Locate the cell with the specified text and output its (x, y) center coordinate. 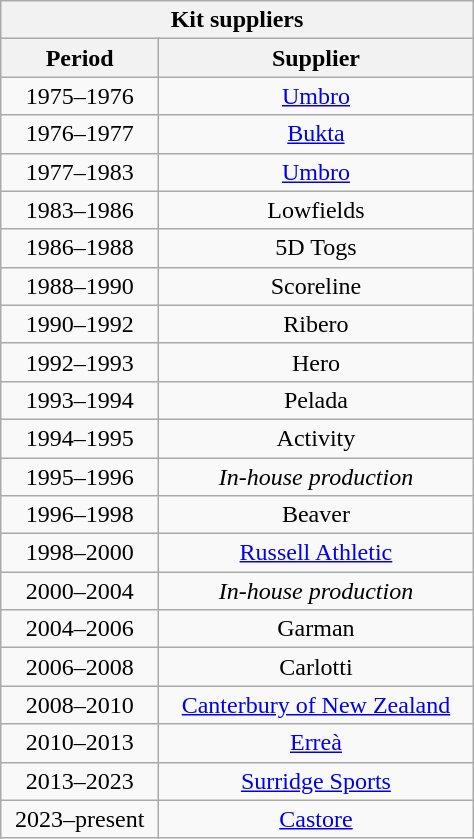
Castore (316, 819)
1983–1986 (80, 210)
2004–2006 (80, 629)
1996–1998 (80, 515)
Lowfields (316, 210)
Russell Athletic (316, 553)
1975–1976 (80, 96)
1992–1993 (80, 362)
1976–1977 (80, 134)
1977–1983 (80, 172)
2000–2004 (80, 591)
Beaver (316, 515)
1993–1994 (80, 400)
1988–1990 (80, 286)
Kit suppliers (237, 20)
Supplier (316, 58)
Canterbury of New Zealand (316, 705)
5D Togs (316, 248)
Erreà (316, 743)
Carlotti (316, 667)
1998–2000 (80, 553)
2010–2013 (80, 743)
2006–2008 (80, 667)
Bukta (316, 134)
Pelada (316, 400)
1994–1995 (80, 438)
1990–1992 (80, 324)
Ribero (316, 324)
2013–2023 (80, 781)
1995–1996 (80, 477)
Period (80, 58)
2008–2010 (80, 705)
2023–present (80, 819)
Scoreline (316, 286)
1986–1988 (80, 248)
Hero (316, 362)
Activity (316, 438)
Surridge Sports (316, 781)
Garman (316, 629)
